Search for the cell housing the specified text and yield its [X, Y] center coordinate. 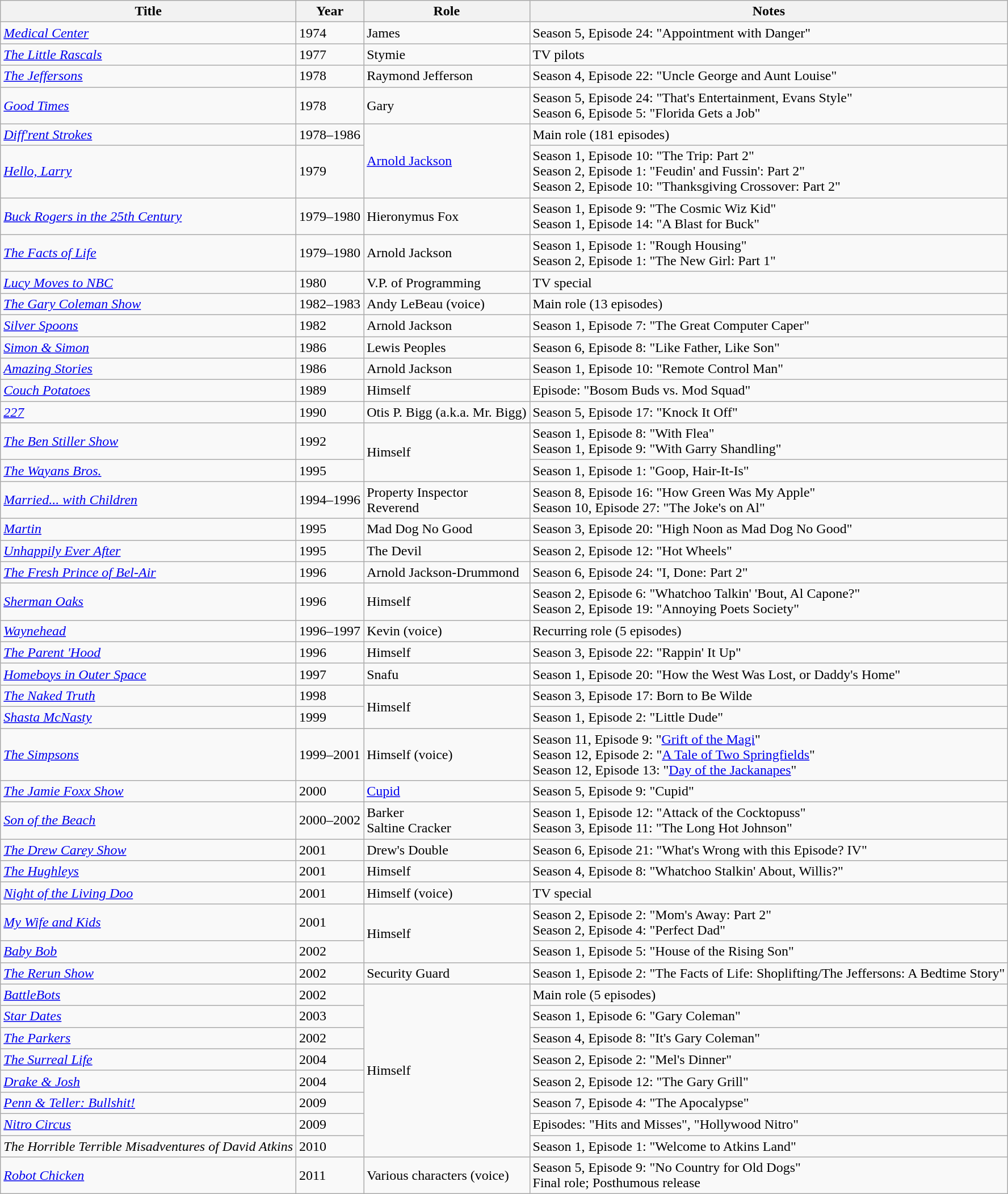
The Simpsons [149, 754]
Penn & Teller: Bullshit! [149, 1103]
Otis P. Bigg (a.k.a. Mr. Bigg) [447, 412]
Season 1, Episode 12: "Attack of the Cocktopuss"Season 3, Episode 11: "The Long Hot Johnson" [768, 821]
1974 [330, 33]
1982 [330, 325]
The Parkers [149, 1038]
Season 3, Episode 17: Born to Be Wilde [768, 696]
Season 3, Episode 22: "Rappin' It Up" [768, 652]
Security Guard [447, 973]
Cupid [447, 791]
2010 [330, 1146]
Season 4, Episode 22: "Uncle George and Aunt Louise" [768, 76]
Season 1, Episode 1: "Goop, Hair-It-Is" [768, 471]
Night of the Living Doo [149, 893]
Season 2, Episode 12: "The Gary Grill" [768, 1081]
Season 3, Episode 20: "High Noon as Mad Dog No Good" [768, 529]
1996–1997 [330, 631]
Recurring role (5 episodes) [768, 631]
1977 [330, 55]
1994–1996 [330, 500]
Season 11, Episode 9: "Grift of the Magi"Season 12, Episode 2: "A Tale of Two Springfields"Season 12, Episode 13: "Day of the Jackanapes" [768, 754]
Season 5, Episode 9: "No Country for Old Dogs"Final role; Posthumous release [768, 1175]
1999–2001 [330, 754]
Stymie [447, 55]
BattleBots [149, 995]
Silver Spoons [149, 325]
Diff'rent Strokes [149, 135]
Season 2, Episode 2: "Mel's Dinner" [768, 1059]
Simon & Simon [149, 347]
1982–1983 [330, 304]
Couch Potatoes [149, 391]
Buck Rogers in the 25th Century [149, 216]
Season 7, Episode 4: "The Apocalypse" [768, 1103]
The Naked Truth [149, 696]
Season 5, Episode 9: "Cupid" [768, 791]
Season 1, Episode 8: "With Flea"Season 1, Episode 9: "With Garry Shandling" [768, 442]
The Hughleys [149, 872]
2011 [330, 1175]
Main role (5 episodes) [768, 995]
Various characters (voice) [447, 1175]
TV pilots [768, 55]
Son of the Beach [149, 821]
1989 [330, 391]
The Jeffersons [149, 76]
2003 [330, 1016]
Season 5, Episode 24: "That's Entertainment, Evans Style"Season 6, Episode 5: "Florida Gets a Job" [768, 106]
Homeboys in Outer Space [149, 674]
Season 2, Episode 12: "Hot Wheels" [768, 551]
Season 6, Episode 8: "Like Father, Like Son" [768, 347]
Season 4, Episode 8: "It's Gary Coleman" [768, 1038]
Star Dates [149, 1016]
Medical Center [149, 33]
Raymond Jefferson [447, 76]
1980 [330, 282]
Andy LeBeau (voice) [447, 304]
The Rerun Show [149, 973]
Episodes: "Hits and Misses", "Hollywood Nitro" [768, 1124]
Season 6, Episode 24: "I, Done: Part 2" [768, 572]
Season 1, Episode 1: "Welcome to Atkins Land" [768, 1146]
Unhappily Ever After [149, 551]
The Surreal Life [149, 1059]
Baby Bob [149, 952]
Sherman Oaks [149, 602]
1992 [330, 442]
2000–2002 [330, 821]
The Jamie Foxx Show [149, 791]
Arnold Jackson-Drummond [447, 572]
1999 [330, 717]
Shasta McNasty [149, 717]
Good Times [149, 106]
1997 [330, 674]
BarkerSaltine Cracker [447, 821]
1990 [330, 412]
227 [149, 412]
The Facts of Life [149, 253]
Season 1, Episode 6: "Gary Coleman" [768, 1016]
Amazing Stories [149, 369]
Drake & Josh [149, 1081]
Property InspectorReverend [447, 500]
Title [149, 11]
V.P. of Programming [447, 282]
Season 5, Episode 24: "Appointment with Danger" [768, 33]
My Wife and Kids [149, 922]
1998 [330, 696]
Nitro Circus [149, 1124]
Lewis Peoples [447, 347]
The Horrible Terrible Misadventures of David Atkins [149, 1146]
Season 1, Episode 7: "The Great Computer Caper" [768, 325]
Role [447, 11]
Episode: "Bosom Buds vs. Mod Squad" [768, 391]
Married... with Children [149, 500]
Mad Dog No Good [447, 529]
Season 1, Episode 10: "The Trip: Part 2"Season 2, Episode 1: "Feudin' and Fussin': Part 2"Season 2, Episode 10: "Thanksgiving Crossover: Part 2" [768, 171]
Season 8, Episode 16: "How Green Was My Apple"Season 10, Episode 27: "The Joke's on Al" [768, 500]
Martin [149, 529]
Season 1, Episode 1: "Rough Housing"Season 2, Episode 1: "The New Girl: Part 1" [768, 253]
Season 2, Episode 6: "Whatchoo Talkin' 'Bout, Al Capone?"Season 2, Episode 19: "Annoying Poets Society" [768, 602]
Season 1, Episode 5: "House of the Rising Son" [768, 952]
1978–1986 [330, 135]
The Parent 'Hood [149, 652]
Season 4, Episode 8: "Whatchoo Stalkin' About, Willis?" [768, 872]
Year [330, 11]
The Little Rascals [149, 55]
Season 1, Episode 9: "The Cosmic Wiz Kid"Season 1, Episode 14: "A Blast for Buck" [768, 216]
Season 1, Episode 20: "How the West Was Lost, or Daddy's Home" [768, 674]
Notes [768, 11]
The Gary Coleman Show [149, 304]
Hello, Larry [149, 171]
Snafu [447, 674]
The Drew Carey Show [149, 850]
Robot Chicken [149, 1175]
Lucy Moves to NBC [149, 282]
Season 1, Episode 2: "Little Dude" [768, 717]
The Wayans Bros. [149, 471]
Drew's Double [447, 850]
The Ben Stiller Show [149, 442]
The Fresh Prince of Bel-Air [149, 572]
The Devil [447, 551]
Waynehead [149, 631]
1979 [330, 171]
Main role (181 episodes) [768, 135]
Main role (13 episodes) [768, 304]
2000 [330, 791]
Season 1, Episode 10: "Remote Control Man" [768, 369]
Gary [447, 106]
Season 6, Episode 21: "What's Wrong with this Episode? IV" [768, 850]
Season 5, Episode 17: "Knock It Off" [768, 412]
Hieronymus Fox [447, 216]
Season 1, Episode 2: "The Facts of Life: Shoplifting/The Jeffersons: A Bedtime Story" [768, 973]
James [447, 33]
Kevin (voice) [447, 631]
Season 2, Episode 2: "Mom's Away: Part 2"Season 2, Episode 4: "Perfect Dad" [768, 922]
